Pinpoint the cell where the given text exists, returning its [X, Y] midpoint coordinate. 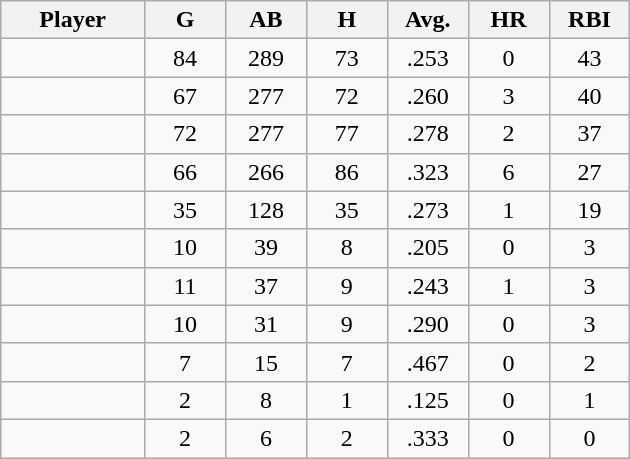
43 [590, 58]
289 [266, 58]
40 [590, 96]
.253 [428, 58]
67 [186, 96]
Player [73, 20]
.125 [428, 400]
.323 [428, 172]
AB [266, 20]
15 [266, 362]
.205 [428, 248]
31 [266, 324]
RBI [590, 20]
73 [346, 58]
G [186, 20]
11 [186, 286]
266 [266, 172]
128 [266, 210]
.273 [428, 210]
.467 [428, 362]
27 [590, 172]
.333 [428, 438]
.290 [428, 324]
.278 [428, 134]
19 [590, 210]
HR [508, 20]
.243 [428, 286]
86 [346, 172]
.260 [428, 96]
Avg. [428, 20]
66 [186, 172]
H [346, 20]
84 [186, 58]
39 [266, 248]
77 [346, 134]
